Extract the [X, Y] coordinate from the center of the cell holding the provided text.  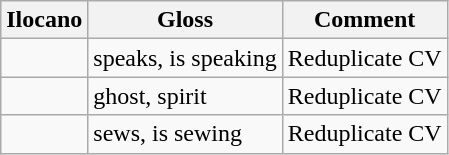
speaks, is speaking [185, 58]
ghost, spirit [185, 96]
sews, is sewing [185, 134]
Gloss [185, 20]
Comment [364, 20]
Ilocano [44, 20]
